For the text-containing cell, return its midpoint in (X, Y) coordinate format. 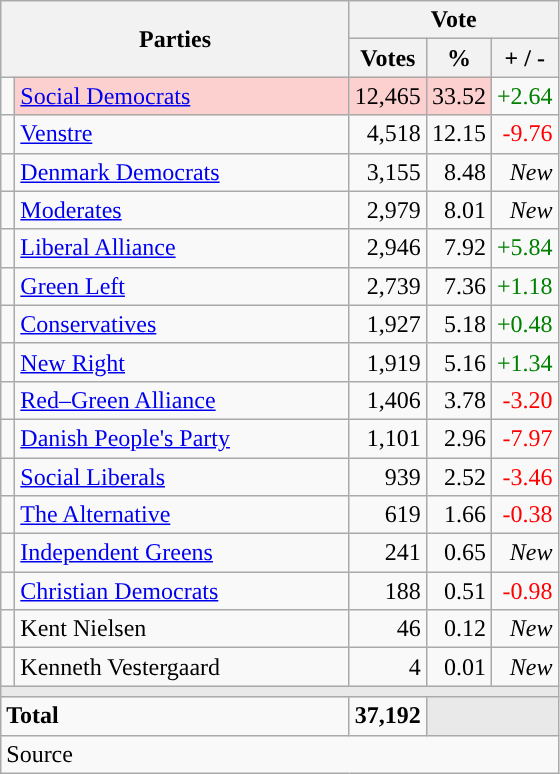
Liberal Alliance (182, 248)
1,927 (388, 324)
0.65 (458, 553)
Venstre (182, 134)
Kent Nielsen (182, 629)
Kenneth Vestergaard (182, 667)
-7.97 (524, 438)
2,739 (388, 286)
Independent Greens (182, 553)
Social Democrats (182, 96)
12.15 (458, 134)
+1.18 (524, 286)
3,155 (388, 172)
5.18 (458, 324)
7.92 (458, 248)
Source (280, 754)
1,406 (388, 400)
-3.20 (524, 400)
619 (388, 515)
2,979 (388, 210)
2.52 (458, 477)
5.16 (458, 362)
-3.46 (524, 477)
Red–Green Alliance (182, 400)
2,946 (388, 248)
2.96 (458, 438)
4,518 (388, 134)
Denmark Democrats (182, 172)
Conservatives (182, 324)
46 (388, 629)
The Alternative (182, 515)
3.78 (458, 400)
1,101 (388, 438)
33.52 (458, 96)
4 (388, 667)
12,465 (388, 96)
Total (176, 716)
+0.48 (524, 324)
Social Liberals (182, 477)
-0.38 (524, 515)
% (458, 58)
939 (388, 477)
Moderates (182, 210)
8.48 (458, 172)
37,192 (388, 716)
+5.84 (524, 248)
New Right (182, 362)
+1.34 (524, 362)
188 (388, 591)
Votes (388, 58)
0.12 (458, 629)
0.51 (458, 591)
Vote (454, 20)
-9.76 (524, 134)
1.66 (458, 515)
0.01 (458, 667)
241 (388, 553)
Christian Democrats (182, 591)
Parties (176, 39)
Green Left (182, 286)
8.01 (458, 210)
Danish People's Party (182, 438)
-0.98 (524, 591)
+ / - (524, 58)
7.36 (458, 286)
+2.64 (524, 96)
1,919 (388, 362)
